Output the (X, Y) coordinate of the center of the cell containing the given text.  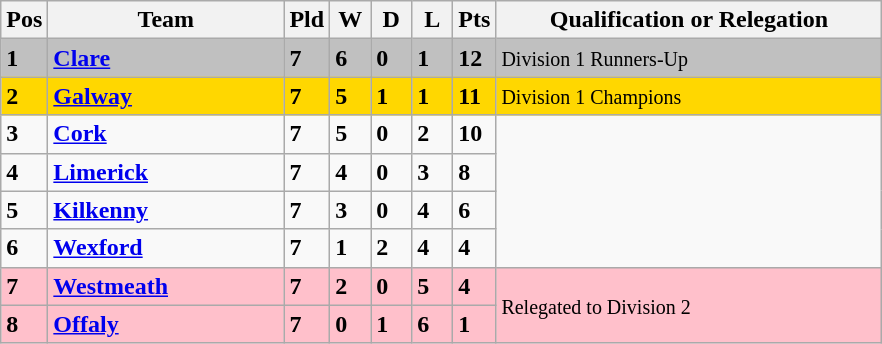
Qualification or Relegation (689, 20)
Division 1 Champions (689, 96)
L (432, 20)
Division 1 Runners-Up (689, 58)
Galway (166, 96)
Westmeath (166, 286)
10 (474, 134)
W (350, 20)
Pld (307, 20)
Relegated to Division 2 (689, 305)
Offaly (166, 324)
Team (166, 20)
Pts (474, 20)
11 (474, 96)
Pos (24, 20)
D (392, 20)
Clare (166, 58)
Kilkenny (166, 210)
12 (474, 58)
Wexford (166, 248)
Cork (166, 134)
Limerick (166, 172)
